Extract the (X, Y) coordinate from the center of the cell holding the provided text.  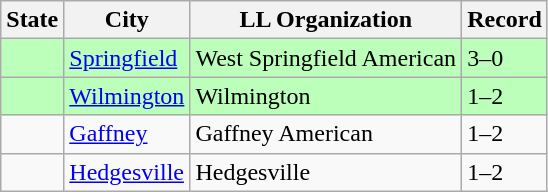
Gaffney American (326, 134)
West Springfield American (326, 58)
LL Organization (326, 20)
Springfield (127, 58)
Gaffney (127, 134)
3–0 (505, 58)
Record (505, 20)
City (127, 20)
State (32, 20)
